Determine the (x, y) coordinate at the center of the cell enclosing the given text.  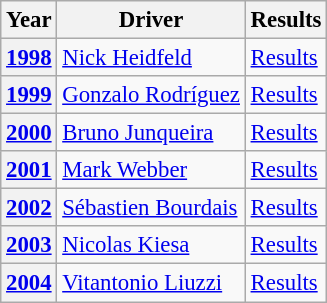
Driver (151, 20)
Year (29, 20)
2002 (29, 208)
Sébastien Bourdais (151, 208)
2001 (29, 170)
Bruno Junqueira (151, 133)
Mark Webber (151, 170)
Nicolas Kiesa (151, 245)
Gonzalo Rodríguez (151, 95)
2003 (29, 245)
Nick Heidfeld (151, 58)
Vitantonio Liuzzi (151, 283)
1998 (29, 58)
1999 (29, 95)
2000 (29, 133)
2004 (29, 283)
